Return [x, y] of the center of cell containing provided text 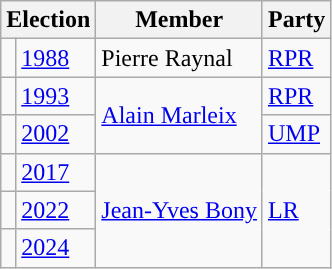
1988 [56, 58]
Election [48, 20]
1993 [56, 96]
2017 [56, 172]
Alain Marleix [180, 115]
2024 [56, 248]
Member [180, 20]
LR [296, 210]
2002 [56, 134]
Pierre Raynal [180, 58]
Party [296, 20]
2022 [56, 210]
Jean-Yves Bony [180, 210]
UMP [296, 134]
